Return [X, Y] of the center of cell containing provided text 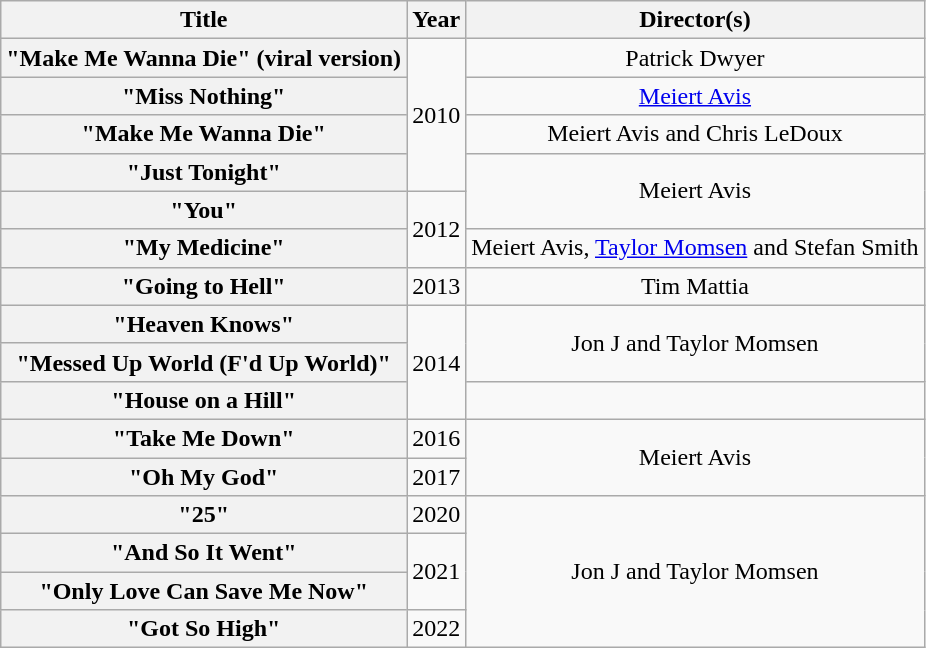
2016 [436, 438]
Title [204, 20]
"Oh My God" [204, 477]
2010 [436, 115]
Year [436, 20]
"Make Me Wanna Die" [204, 134]
"Only Love Can Save Me Now" [204, 591]
"My Medicine" [204, 248]
2020 [436, 515]
"You" [204, 210]
Meiert Avis, Taylor Momsen and Stefan Smith [695, 248]
"And So It Went" [204, 553]
"Make Me Wanna Die" (viral version) [204, 58]
"Take Me Down" [204, 438]
2013 [436, 286]
2012 [436, 229]
"Messed Up World (F'd Up World)" [204, 362]
Meiert Avis and Chris LeDoux [695, 134]
"25" [204, 515]
Patrick Dwyer [695, 58]
2022 [436, 629]
"Just Tonight" [204, 172]
2021 [436, 572]
2017 [436, 477]
Director(s) [695, 20]
Tim Mattia [695, 286]
"House on a Hill" [204, 400]
"Heaven Knows" [204, 324]
"Got So High" [204, 629]
"Miss Nothing" [204, 96]
"Going to Hell" [204, 286]
2014 [436, 362]
